Scan for the cell matching the given text and deliver its (X, Y) coordinate at center. 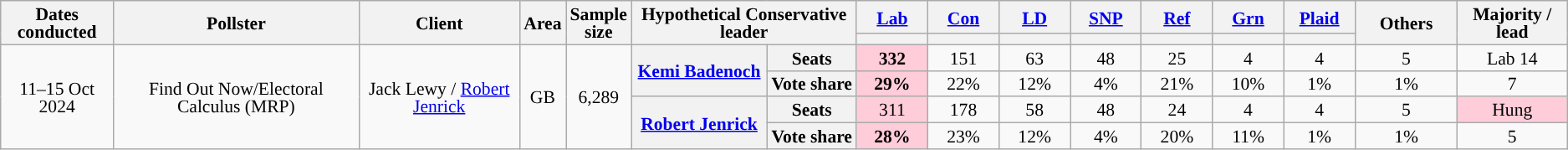
Grn (1248, 17)
Samplesize (599, 23)
311 (891, 111)
Lab 14 (1512, 57)
25 (1177, 57)
Hung (1512, 111)
23% (963, 136)
Hypothetical Conservative leader (744, 23)
Others (1407, 23)
29% (891, 84)
Robert Jenrick (699, 123)
GB (542, 96)
151 (963, 57)
10% (1248, 84)
6,289 (599, 96)
Jack Lewy / Robert Jenrick (439, 96)
28% (891, 136)
178 (963, 111)
24 (1177, 111)
SNP (1106, 17)
11% (1248, 136)
Lab (891, 17)
58 (1035, 111)
Find Out Now/Electoral Calculus (MRP) (237, 96)
Con (963, 17)
21% (1177, 84)
11–15 Oct 2024 (57, 96)
Area (542, 23)
LD (1035, 17)
63 (1035, 57)
332 (891, 57)
22% (963, 84)
Plaid (1320, 17)
Majority / lead (1512, 23)
Datesconducted (57, 23)
7 (1512, 84)
20% (1177, 136)
Pollster (237, 23)
Ref (1177, 17)
Client (439, 23)
Kemi Badenoch (699, 70)
